Output the (x, y) coordinate of the center of the cell containing the given text.  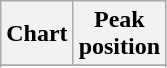
Chart (37, 34)
Peakposition (119, 34)
